Extract the (X, Y) coordinate from the center of the cell holding the provided text.  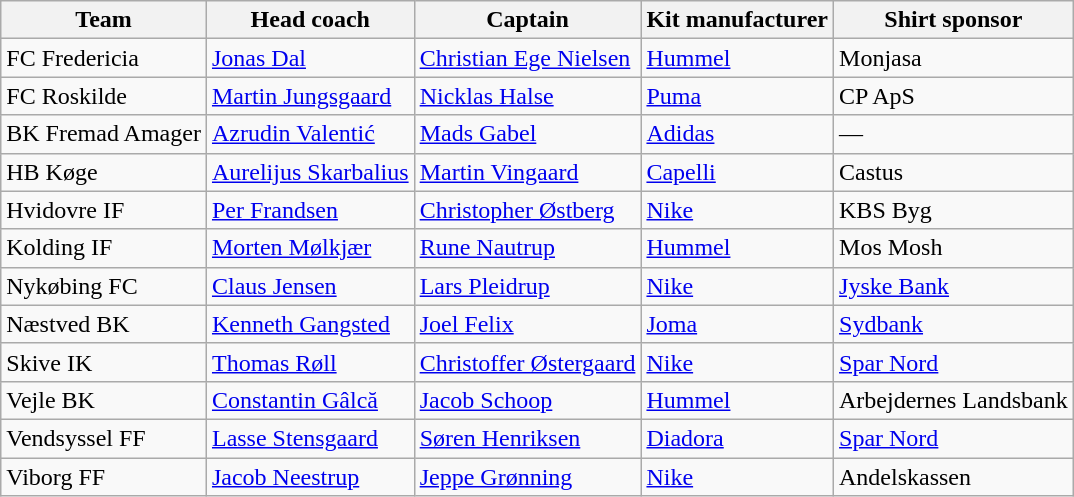
Thomas Røll (310, 362)
Head coach (310, 20)
Christopher Østberg (528, 210)
Vendsyssel FF (104, 438)
Constantin Gâlcă (310, 400)
Capelli (738, 172)
Jacob Schoop (528, 400)
Kenneth Gangsted (310, 324)
Joel Felix (528, 324)
Rune Nautrup (528, 248)
Azrudin Valentić (310, 134)
Team (104, 20)
CP ApS (954, 96)
Vejle BK (104, 400)
KBS Byg (954, 210)
Captain (528, 20)
Kit manufacturer (738, 20)
Castus (954, 172)
BK Fremad Amager (104, 134)
Sydbank (954, 324)
Jyske Bank (954, 286)
Adidas (738, 134)
Mads Gabel (528, 134)
Puma (738, 96)
Christian Ege Nielsen (528, 58)
Hvidovre IF (104, 210)
Næstved BK (104, 324)
Morten Mølkjær (310, 248)
Viborg FF (104, 477)
Joma (738, 324)
Shirt sponsor (954, 20)
Aurelijus Skarbalius (310, 172)
Christoffer Østergaard (528, 362)
FC Fredericia (104, 58)
FC Roskilde (104, 96)
Arbejdernes Landsbank (954, 400)
Jonas Dal (310, 58)
— (954, 134)
Lasse Stensgaard (310, 438)
Claus Jensen (310, 286)
Monjasa (954, 58)
Diadora (738, 438)
Lars Pleidrup (528, 286)
Andelskassen (954, 477)
Jeppe Grønning (528, 477)
Nykøbing FC (104, 286)
Martin Jungsgaard (310, 96)
Søren Henriksen (528, 438)
HB Køge (104, 172)
Nicklas Halse (528, 96)
Mos Mosh (954, 248)
Kolding IF (104, 248)
Martin Vingaard (528, 172)
Jacob Neestrup (310, 477)
Per Frandsen (310, 210)
Skive IK (104, 362)
